Pinpoint the cell where the given text exists, returning its (x, y) midpoint coordinate. 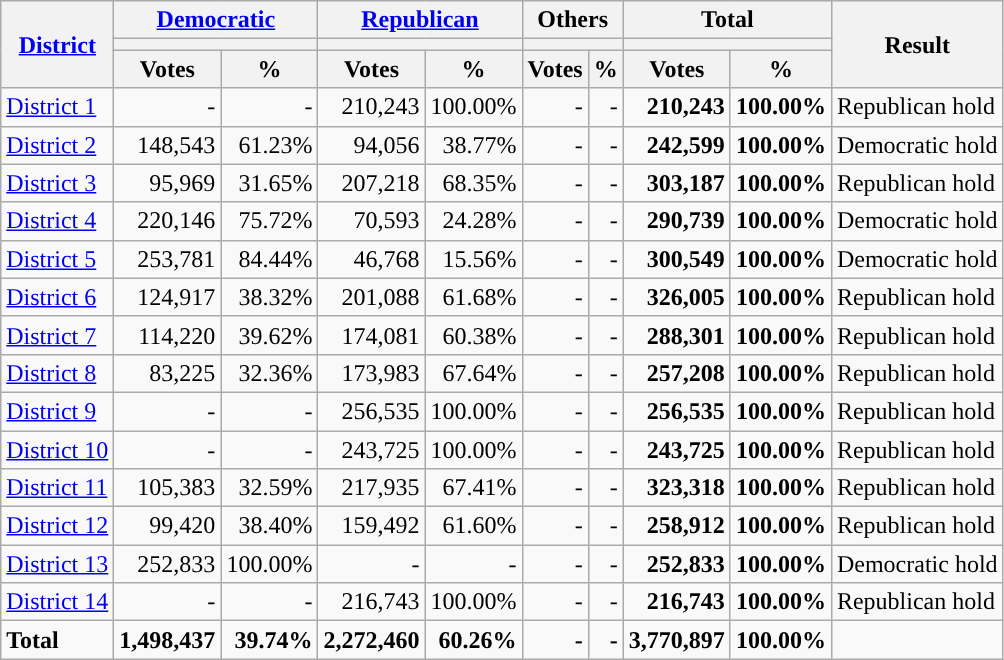
61.23% (270, 145)
99,420 (168, 526)
District 5 (58, 259)
1,498,437 (168, 640)
174,081 (372, 335)
District 1 (58, 107)
District 8 (58, 373)
District 10 (58, 449)
38.77% (474, 145)
District 12 (58, 526)
124,917 (168, 297)
253,781 (168, 259)
148,543 (168, 145)
District 13 (58, 564)
39.74% (270, 640)
173,983 (372, 373)
39.62% (270, 335)
Others (572, 20)
District 14 (58, 602)
24.28% (474, 221)
300,549 (676, 259)
242,599 (676, 145)
61.60% (474, 526)
32.36% (270, 373)
60.26% (474, 640)
84.44% (270, 259)
83,225 (168, 373)
303,187 (676, 183)
326,005 (676, 297)
201,088 (372, 297)
70,593 (372, 221)
94,056 (372, 145)
68.35% (474, 183)
38.40% (270, 526)
District 6 (58, 297)
220,146 (168, 221)
Republican (420, 20)
217,935 (372, 488)
114,220 (168, 335)
105,383 (168, 488)
2,272,460 (372, 640)
District 2 (58, 145)
32.59% (270, 488)
95,969 (168, 183)
District 7 (58, 335)
207,218 (372, 183)
District (58, 44)
159,492 (372, 526)
District 11 (58, 488)
Result (917, 44)
60.38% (474, 335)
31.65% (270, 183)
257,208 (676, 373)
288,301 (676, 335)
District 3 (58, 183)
District 4 (58, 221)
67.41% (474, 488)
61.68% (474, 297)
District 9 (58, 411)
15.56% (474, 259)
46,768 (372, 259)
323,318 (676, 488)
3,770,897 (676, 640)
Democratic (216, 20)
38.32% (270, 297)
67.64% (474, 373)
258,912 (676, 526)
290,739 (676, 221)
75.72% (270, 221)
